Identify which cell holds the provided text, then report its [X, Y] central coordinate. 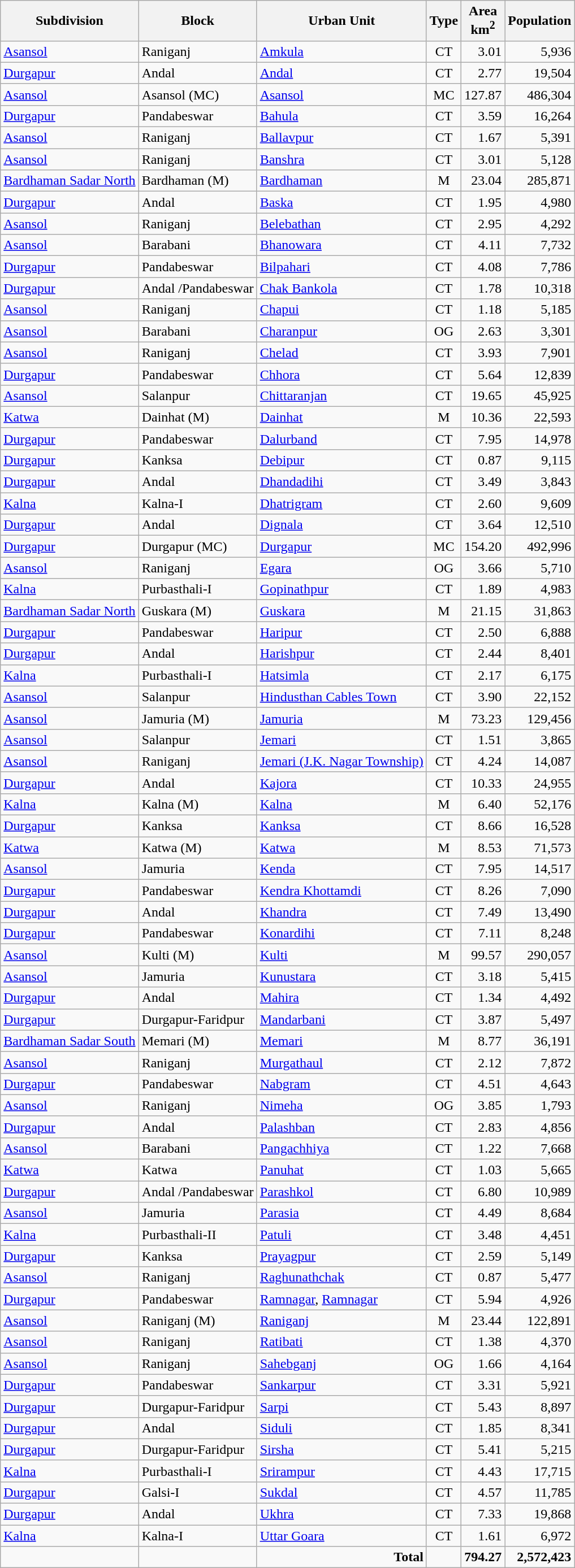
Jamuria (M) [198, 718]
8,341 [539, 1428]
Haripur [341, 632]
10,989 [539, 1192]
Urban Unit [341, 21]
Dignala [341, 525]
Mandarbani [341, 1019]
794.27 [483, 1557]
Patuli [341, 1235]
36,191 [539, 1041]
5,710 [539, 568]
492,996 [539, 546]
5.41 [483, 1449]
2.44 [483, 654]
22,593 [539, 417]
6.40 [483, 804]
21.15 [483, 611]
8.66 [483, 826]
17,715 [539, 1471]
5,149 [539, 1256]
Hatsimla [341, 675]
3.93 [483, 353]
4,983 [539, 589]
Siduli [341, 1428]
Mahira [341, 998]
Total [341, 1557]
1.34 [483, 998]
Ratibati [341, 1342]
Raghunathchak [341, 1278]
Khandra [341, 912]
14,978 [539, 438]
1.03 [483, 1170]
4.57 [483, 1492]
52,176 [539, 804]
2.95 [483, 224]
Dhandadihi [341, 482]
4,856 [539, 1127]
Subdivision [70, 21]
Bardhaman [341, 181]
8,897 [539, 1406]
5,665 [539, 1170]
Prayagpur [341, 1256]
23.04 [483, 181]
Asansol (MC) [198, 94]
Banshra [341, 159]
127.87 [483, 94]
2,572,423 [539, 1557]
Kajora [341, 783]
Palashban [341, 1127]
1.78 [483, 288]
Murgathaul [341, 1062]
Ballavpur [341, 138]
Bardhaman (M) [198, 181]
4,451 [539, 1235]
31,863 [539, 611]
Sahebganj [341, 1363]
Dalurband [341, 438]
Chak Bankola [341, 288]
16,528 [539, 826]
3,301 [539, 331]
290,057 [539, 955]
1.61 [483, 1536]
8.53 [483, 848]
3.59 [483, 116]
5,215 [539, 1449]
Nabgram [341, 1084]
2.77 [483, 73]
285,871 [539, 181]
6,972 [539, 1536]
Guskara (M) [198, 611]
Purbasthali-II [198, 1235]
4.43 [483, 1471]
4,643 [539, 1084]
3.48 [483, 1235]
11,785 [539, 1492]
122,891 [539, 1321]
Galsi-I [198, 1492]
4.11 [483, 245]
Harishpur [341, 654]
Guskara [341, 611]
Parashkol [341, 1192]
7.49 [483, 912]
Bhanowara [341, 245]
3.87 [483, 1019]
Chittaranjan [341, 396]
Charanpur [341, 331]
1.18 [483, 310]
Sukdal [341, 1492]
3.85 [483, 1105]
12,839 [539, 374]
19.65 [483, 396]
19,504 [539, 73]
71,573 [539, 848]
Sankarpur [341, 1385]
8.26 [483, 891]
5,921 [539, 1385]
Baska [341, 202]
Memari (M) [198, 1041]
Bardhaman Sadar South [70, 1041]
1.38 [483, 1342]
7,901 [539, 353]
1.85 [483, 1428]
5.94 [483, 1299]
4,292 [539, 224]
Kulti (M) [198, 955]
13,490 [539, 912]
Ukhra [341, 1514]
99.57 [483, 955]
5,477 [539, 1278]
4.49 [483, 1213]
Kunustara [341, 976]
19,868 [539, 1514]
Bahula [341, 116]
5,391 [539, 138]
8,248 [539, 933]
7.11 [483, 933]
Dainhat (M) [198, 417]
2.63 [483, 331]
1.67 [483, 138]
1,793 [539, 1105]
2.83 [483, 1127]
Dhatrigram [341, 503]
Konardihi [341, 933]
14,517 [539, 869]
Chelad [341, 353]
Jemari [341, 740]
5,415 [539, 976]
10.33 [483, 783]
6.80 [483, 1192]
Debipur [341, 460]
Type [443, 21]
Kenda [341, 869]
7,732 [539, 245]
45,925 [539, 396]
Amkula [341, 51]
Kalna (M) [198, 804]
73.23 [483, 718]
16,264 [539, 116]
4,164 [539, 1363]
9,115 [539, 460]
10.36 [483, 417]
22,152 [539, 697]
8,684 [539, 1213]
1.95 [483, 202]
8,401 [539, 654]
3.64 [483, 525]
129,456 [539, 718]
4,926 [539, 1299]
10,318 [539, 288]
Population [539, 21]
Parasia [341, 1213]
14,087 [539, 761]
Kulti [341, 955]
3.18 [483, 976]
9,609 [539, 503]
Kendra Khottamdi [341, 891]
2.60 [483, 503]
5.43 [483, 1406]
5,936 [539, 51]
Durgapur (MC) [198, 546]
Srirampur [341, 1471]
Chhora [341, 374]
Ramnagar, Ramnagar [341, 1299]
Block [198, 21]
6,888 [539, 632]
1.89 [483, 589]
Pangachhiya [341, 1148]
7,872 [539, 1062]
154.20 [483, 546]
Jemari (J.K. Nagar Township) [341, 761]
Sirsha [341, 1449]
1.66 [483, 1363]
7,090 [539, 891]
7.33 [483, 1514]
8.77 [483, 1041]
2.12 [483, 1062]
Egara [341, 568]
486,304 [539, 94]
3.31 [483, 1385]
Bilpahari [341, 267]
2.59 [483, 1256]
12,510 [539, 525]
Hindusthan Cables Town [341, 697]
2.17 [483, 675]
5,497 [539, 1019]
4,370 [539, 1342]
3,865 [539, 740]
Sarpi [341, 1406]
3.49 [483, 482]
Katwa (M) [198, 848]
23.44 [483, 1321]
Gopinathpur [341, 589]
6,175 [539, 675]
Chapui [341, 310]
4,980 [539, 202]
Panuhat [341, 1170]
24,955 [539, 783]
3.90 [483, 697]
1.22 [483, 1148]
Dainhat [341, 417]
5,128 [539, 159]
3.66 [483, 568]
Belebathan [341, 224]
4.51 [483, 1084]
4.08 [483, 267]
4.24 [483, 761]
Raniganj (M) [198, 1321]
2.50 [483, 632]
3,843 [539, 482]
7,668 [539, 1148]
Nimeha [341, 1105]
5.64 [483, 374]
Areakm2 [483, 21]
1.51 [483, 740]
4,492 [539, 998]
7,786 [539, 267]
Memari [341, 1041]
Uttar Goara [341, 1536]
5,185 [539, 310]
